Search for the cell housing the specified text and yield its (x, y) center coordinate. 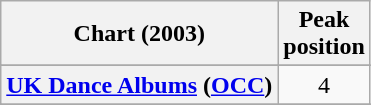
Peakposition (324, 34)
Chart (2003) (140, 34)
4 (324, 85)
UK Dance Albums (OCC) (140, 85)
